Locate the cell with the specified text and output its [X, Y] center coordinate. 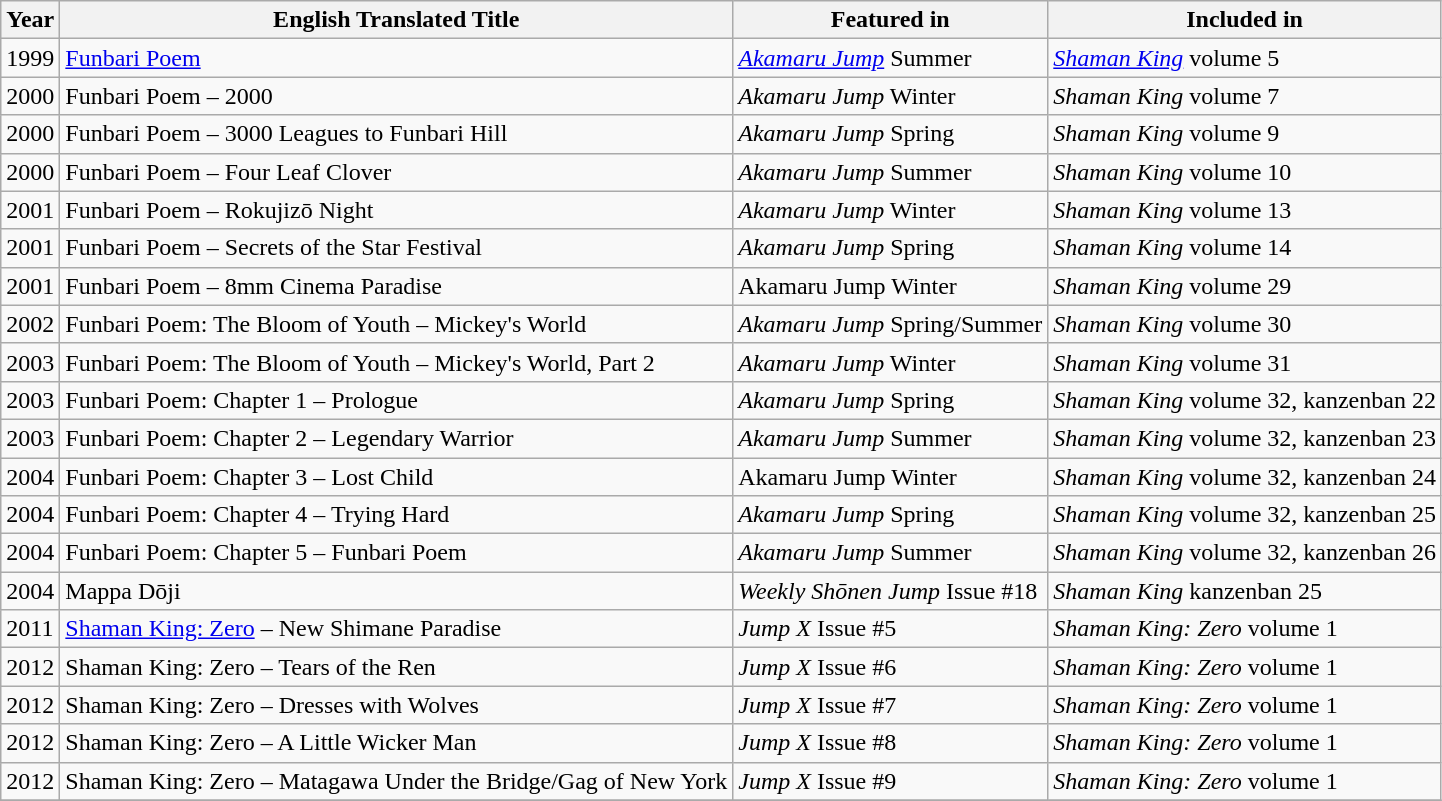
Shaman King volume 30 [1245, 324]
Shaman King volume 13 [1245, 210]
Shaman King volume 32, kanzenban 26 [1245, 553]
Shaman King volume 31 [1245, 362]
2011 [30, 629]
Funbari Poem: The Bloom of Youth – Mickey's World [396, 324]
Shaman King: Zero – A Little Wicker Man [396, 743]
Akamaru Jump Spring/Summer [890, 324]
Shaman King volume 32, kanzenban 25 [1245, 515]
English Translated Title [396, 20]
Featured in [890, 20]
Funbari Poem – 3000 Leagues to Funbari Hill [396, 134]
Funbari Poem – Rokujizō Night [396, 210]
Shaman King: Zero – Dresses with Wolves [396, 705]
1999 [30, 58]
Funbari Poem – Four Leaf Clover [396, 172]
Weekly Shōnen Jump Issue #18 [890, 591]
Shaman King volume 9 [1245, 134]
Jump X Issue #9 [890, 781]
Funbari Poem: Chapter 3 – Lost Child [396, 477]
Funbari Poem – 8mm Cinema Paradise [396, 286]
2002 [30, 324]
Funbari Poem: Chapter 2 – Legendary Warrior [396, 438]
Jump X Issue #5 [890, 629]
Jump X Issue #6 [890, 667]
Shaman King volume 14 [1245, 248]
Jump X Issue #8 [890, 743]
Funbari Poem: Chapter 5 – Funbari Poem [396, 553]
Shaman King: Zero – New Shimane Paradise [396, 629]
Funbari Poem – 2000 [396, 96]
Funbari Poem: Chapter 4 – Trying Hard [396, 515]
Shaman King kanzenban 25 [1245, 591]
Jump X Issue #7 [890, 705]
Shaman King: Zero – Matagawa Under the Bridge/Gag of New York [396, 781]
Funbari Poem [396, 58]
Shaman King volume 10 [1245, 172]
Shaman King volume 5 [1245, 58]
Funbari Poem: Chapter 1 – Prologue [396, 400]
Year [30, 20]
Mappa Dōji [396, 591]
Funbari Poem – Secrets of the Star Festival [396, 248]
Shaman King volume 32, kanzenban 22 [1245, 400]
Shaman King volume 7 [1245, 96]
Shaman King: Zero – Tears of the Ren [396, 667]
Shaman King volume 32, kanzenban 23 [1245, 438]
Funbari Poem: The Bloom of Youth – Mickey's World, Part 2 [396, 362]
Shaman King volume 32, kanzenban 24 [1245, 477]
Included in [1245, 20]
Shaman King volume 29 [1245, 286]
